From the cell containing the given text, extract its center point as [X, Y] coordinate. 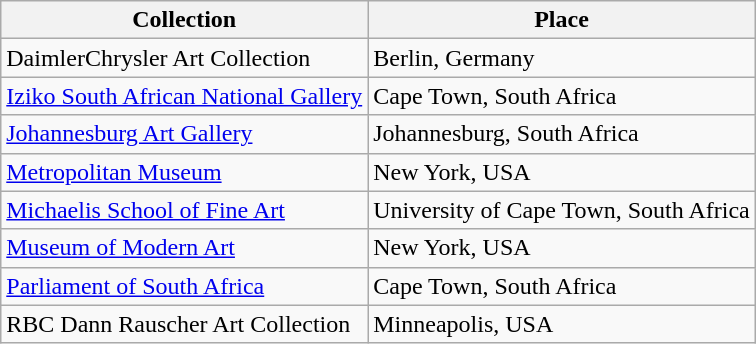
Michaelis School of Fine Art [184, 210]
Iziko South African National Gallery [184, 96]
Museum of Modern Art [184, 248]
Place [562, 20]
Johannesburg Art Gallery [184, 134]
RBC Dann Rauscher Art Collection [184, 324]
University of Cape Town, South Africa [562, 210]
Collection [184, 20]
Johannesburg, South Africa [562, 134]
Minneapolis, USA [562, 324]
DaimlerChrysler Art Collection [184, 58]
Parliament of South Africa [184, 286]
Berlin, Germany [562, 58]
Metropolitan Museum [184, 172]
